Output the (X, Y) coordinate of the center of the cell containing the given text.  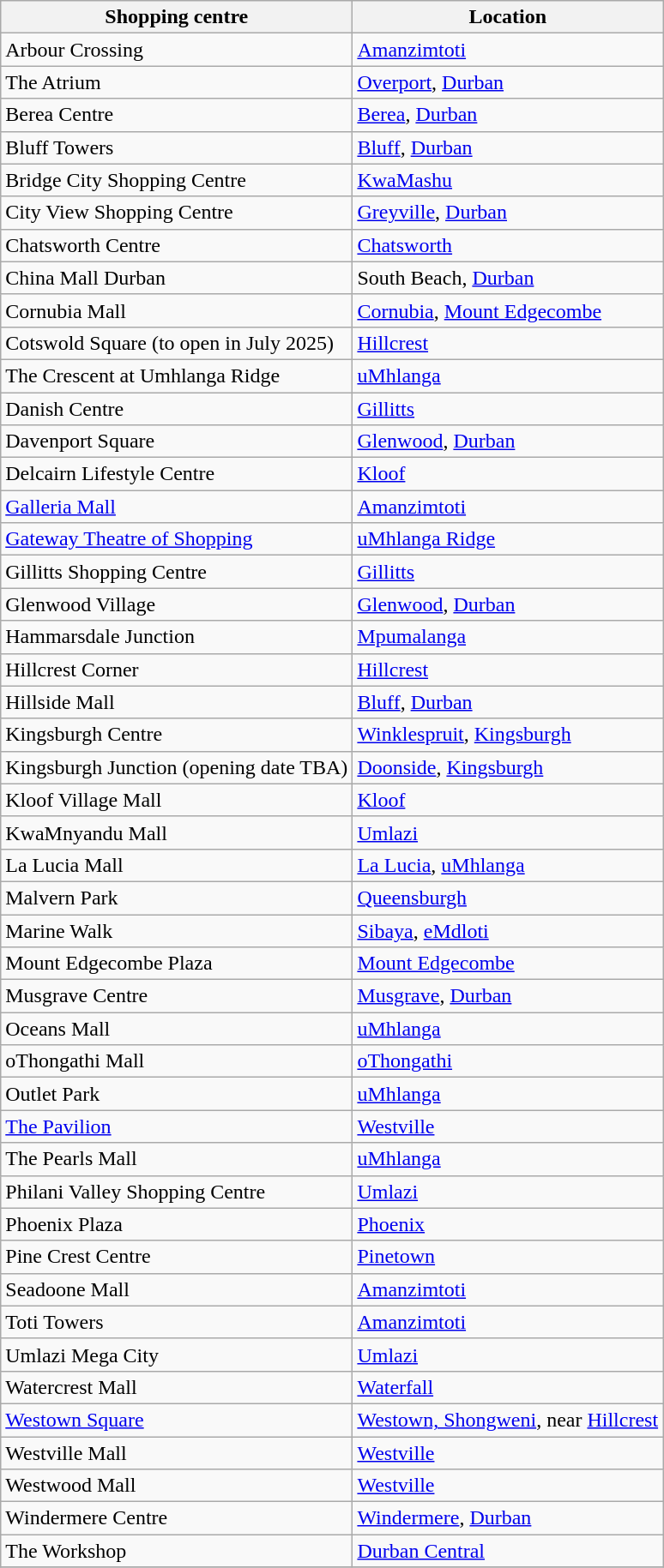
China Mall Durban (177, 278)
Chatsworth (508, 245)
oThongathi (508, 1061)
oThongathi Mall (177, 1061)
The Crescent at Umhlanga Ridge (177, 375)
KwaMashu (508, 180)
Doonside, Kingsburgh (508, 767)
Phoenix Plaza (177, 1224)
Toti Towers (177, 1322)
La Lucia, uMhlanga (508, 865)
Sibaya, eMdloti (508, 930)
Mount Edgecombe Plaza (177, 964)
The Pearls Mall (177, 1159)
Umlazi Mega City (177, 1355)
Chatsworth Centre (177, 245)
Cornubia, Mount Edgecombe (508, 310)
Shopping centre (177, 17)
The Atrium (177, 82)
Kingsburgh Junction (opening date TBA) (177, 767)
Musgrave Centre (177, 996)
Hammarsdale Junction (177, 637)
Danish Centre (177, 409)
Bridge City Shopping Centre (177, 180)
Seadoone Mall (177, 1289)
Davenport Square (177, 442)
Windermere Centre (177, 1518)
Berea Centre (177, 115)
Oceans Mall (177, 1029)
Delcairn Lifestyle Centre (177, 474)
Location (508, 17)
Gillitts Shopping Centre (177, 572)
Westwood Mall (177, 1486)
Westown, Shongweni, near Hillcrest (508, 1420)
Queensburgh (508, 898)
Watercrest Mall (177, 1387)
Phoenix (508, 1224)
South Beach, Durban (508, 278)
Bluff Towers (177, 147)
La Lucia Mall (177, 865)
Waterfall (508, 1387)
Greyville, Durban (508, 213)
Berea, Durban (508, 115)
Galleria Mall (177, 507)
Westown Square (177, 1420)
Arbour Crossing (177, 50)
The Pavilion (177, 1126)
Windermere, Durban (508, 1518)
Winklespruit, Kingsburgh (508, 735)
Philani Valley Shopping Centre (177, 1192)
KwaMnyandu Mall (177, 832)
Malvern Park (177, 898)
The Workshop (177, 1551)
City View Shopping Centre (177, 213)
Kloof Village Mall (177, 800)
Hillside Mall (177, 702)
Durban Central (508, 1551)
Gateway Theatre of Shopping (177, 539)
Cornubia Mall (177, 310)
Overport, Durban (508, 82)
Marine Walk (177, 930)
Mpumalanga (508, 637)
Cotswold Square (to open in July 2025) (177, 343)
Westville Mall (177, 1453)
Pine Crest Centre (177, 1257)
Outlet Park (177, 1094)
Glenwood Village (177, 604)
uMhlanga Ridge (508, 539)
Kingsburgh Centre (177, 735)
Mount Edgecombe (508, 964)
Musgrave, Durban (508, 996)
Hillcrest Corner (177, 670)
Pinetown (508, 1257)
